Capture the cell that displays the provided text and extract its (x, y) central coordinate. 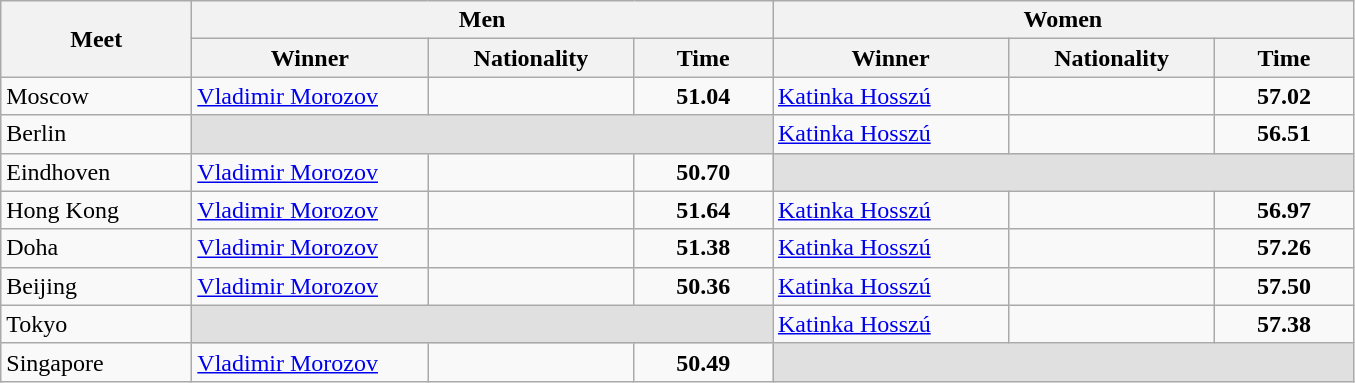
Tokyo (96, 324)
Men (482, 20)
56.97 (1284, 210)
50.36 (704, 286)
Doha (96, 248)
Singapore (96, 362)
Meet (96, 39)
57.38 (1284, 324)
Women (1062, 20)
51.04 (704, 96)
57.50 (1284, 286)
Moscow (96, 96)
Berlin (96, 134)
57.26 (1284, 248)
Hong Kong (96, 210)
50.70 (704, 172)
57.02 (1284, 96)
Eindhoven (96, 172)
51.38 (704, 248)
50.49 (704, 362)
Beijing (96, 286)
56.51 (1284, 134)
51.64 (704, 210)
